From the cell containing the given text, extract its center point as [x, y] coordinate. 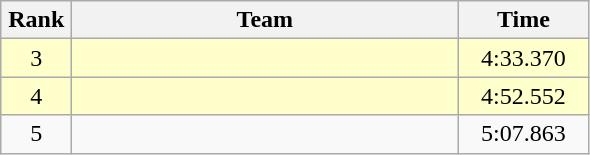
5 [36, 134]
3 [36, 58]
4 [36, 96]
4:33.370 [524, 58]
Team [265, 20]
Time [524, 20]
5:07.863 [524, 134]
4:52.552 [524, 96]
Rank [36, 20]
